Search for the cell housing the specified text and yield its (X, Y) center coordinate. 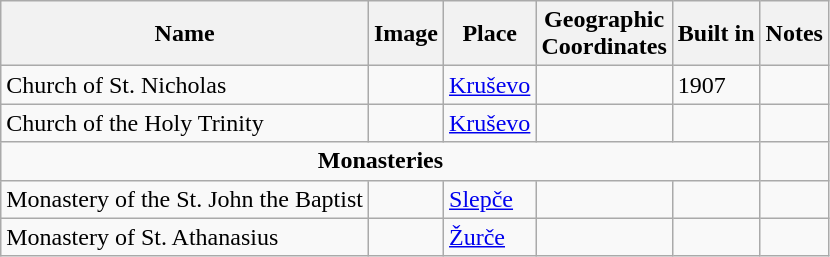
Place (490, 34)
Žurče (490, 237)
Church of St. Nicholas (185, 85)
GeographicCoordinates (604, 34)
Name (185, 34)
Notes (794, 34)
Monastery of St. Athanasius (185, 237)
Image (406, 34)
Monastery of the St. John the Baptist (185, 199)
1907 (716, 85)
Built in (716, 34)
Church of the Holy Trinity (185, 123)
Monasteries (380, 161)
Slepče (490, 199)
